Find where the given text appears and provide that cell's center as (x, y) coordinate. 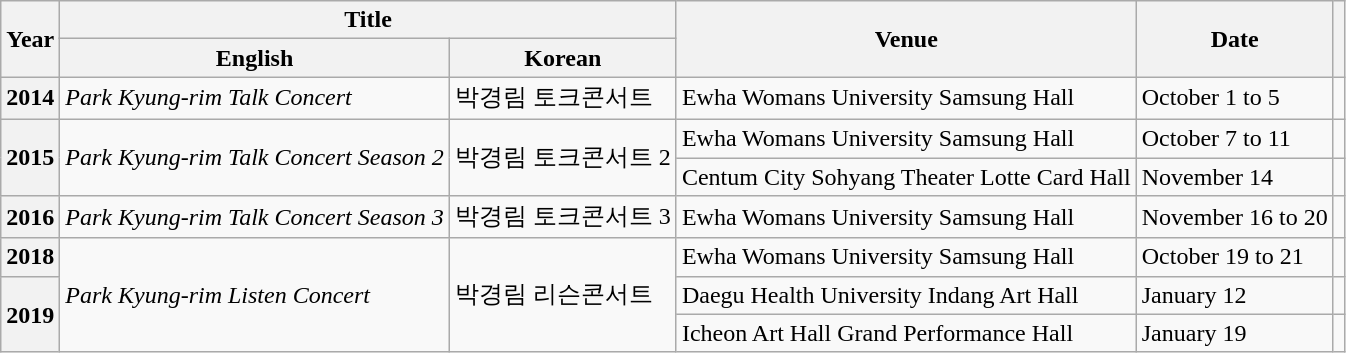
2016 (30, 218)
Park Kyung-rim Talk Concert (254, 98)
October 7 to 11 (1234, 138)
Park Kyung-rim Talk Concert Season 3 (254, 218)
Park Kyung-rim Listen Concert (254, 295)
2015 (30, 157)
Korean (562, 58)
박경림 리슨콘서트 (562, 295)
박경림 토크콘서트 (562, 98)
2018 (30, 257)
Title (368, 20)
October 1 to 5 (1234, 98)
November 16 to 20 (1234, 218)
Venue (906, 39)
November 14 (1234, 177)
Park Kyung-rim Talk Concert Season 2 (254, 157)
2019 (30, 314)
2014 (30, 98)
박경림 토크콘서트 2 (562, 157)
January 12 (1234, 295)
Date (1234, 39)
Centum City Sohyang Theater Lotte Card Hall (906, 177)
Year (30, 39)
Icheon Art Hall Grand Performance Hall (906, 333)
English (254, 58)
Daegu Health University Indang Art Hall (906, 295)
October 19 to 21 (1234, 257)
박경림 토크콘서트 3 (562, 218)
January 19 (1234, 333)
